Identify which cell holds the provided text, then report its (X, Y) central coordinate. 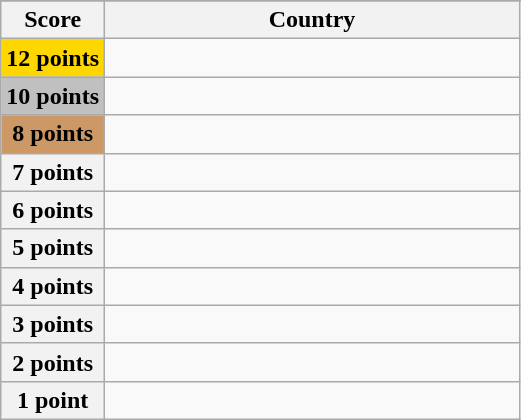
3 points (53, 324)
2 points (53, 362)
1 point (53, 400)
12 points (53, 58)
6 points (53, 210)
8 points (53, 134)
4 points (53, 286)
Country (312, 20)
5 points (53, 248)
7 points (53, 172)
Score (53, 20)
10 points (53, 96)
